Identify which cell holds the provided text, then report its [X, Y] central coordinate. 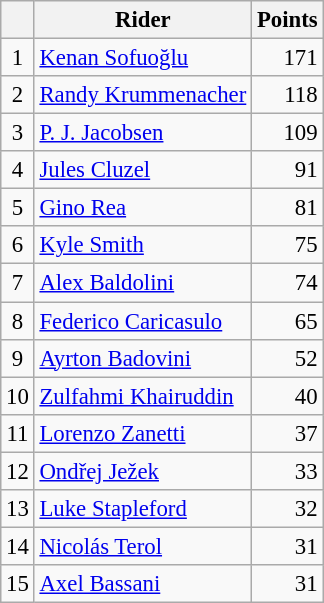
Kenan Sofuoğlu [142, 58]
32 [288, 509]
37 [288, 433]
2 [18, 95]
6 [18, 245]
75 [288, 245]
91 [288, 170]
5 [18, 208]
Points [288, 20]
P. J. Jacobsen [142, 133]
Lorenzo Zanetti [142, 433]
Luke Stapleford [142, 509]
Gino Rea [142, 208]
Ayrton Badovini [142, 358]
12 [18, 471]
52 [288, 358]
9 [18, 358]
Ondřej Ježek [142, 471]
8 [18, 321]
81 [288, 208]
65 [288, 321]
3 [18, 133]
Nicolás Terol [142, 546]
15 [18, 584]
7 [18, 283]
109 [288, 133]
Kyle Smith [142, 245]
171 [288, 58]
1 [18, 58]
4 [18, 170]
11 [18, 433]
Axel Bassani [142, 584]
Rider [142, 20]
Jules Cluzel [142, 170]
13 [18, 509]
10 [18, 396]
33 [288, 471]
Alex Baldolini [142, 283]
74 [288, 283]
118 [288, 95]
Randy Krummenacher [142, 95]
40 [288, 396]
Zulfahmi Khairuddin [142, 396]
14 [18, 546]
Federico Caricasulo [142, 321]
